Search for the cell housing the specified text and yield its [X, Y] center coordinate. 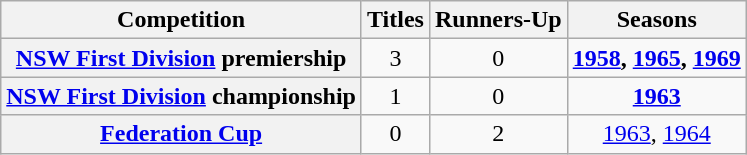
Titles [395, 20]
Competition [182, 20]
3 [395, 58]
1963, 1964 [656, 134]
1 [395, 96]
2 [498, 134]
Federation Cup [182, 134]
1958, 1965, 1969 [656, 58]
NSW First Division premiership [182, 58]
NSW First Division championship [182, 96]
Seasons [656, 20]
Runners-Up [498, 20]
1963 [656, 96]
